Locate the cell with the specified text and output its (x, y) center coordinate. 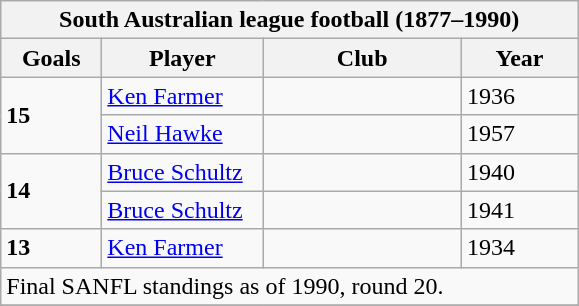
1934 (519, 248)
Goals (52, 58)
1957 (519, 134)
Year (519, 58)
14 (52, 191)
Club (362, 58)
1936 (519, 96)
South Australian league football (1877–1990) (290, 20)
13 (52, 248)
1940 (519, 172)
15 (52, 115)
Neil Hawke (182, 134)
Final SANFL standings as of 1990, round 20. (290, 286)
1941 (519, 210)
Player (182, 58)
